Search for the cell housing the specified text and yield its (X, Y) center coordinate. 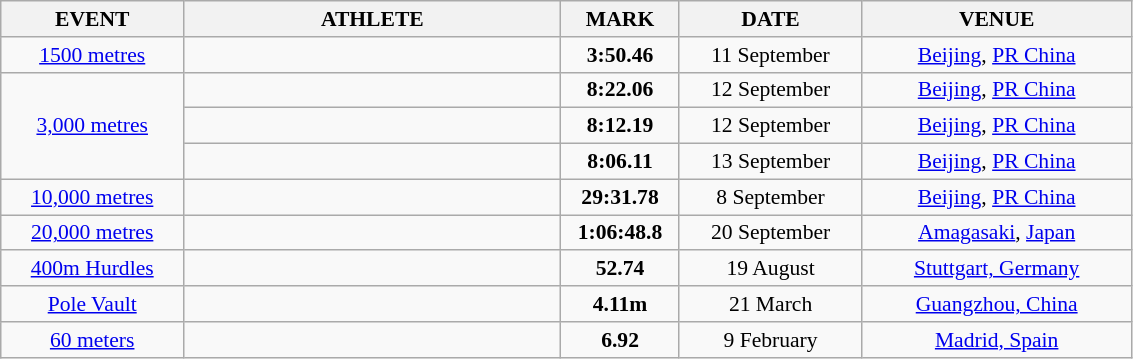
29:31.78 (620, 197)
EVENT (92, 19)
1500 metres (92, 55)
3:50.46 (620, 55)
ATHLETE (372, 19)
11 September (770, 55)
Pole Vault (92, 304)
13 September (770, 162)
Amagasaki, Japan (996, 233)
8:12.19 (620, 126)
52.74 (620, 269)
1:06:48.8 (620, 233)
20,000 metres (92, 233)
Madrid, Spain (996, 340)
8:06.11 (620, 162)
400m Hurdles (92, 269)
10,000 metres (92, 197)
8 September (770, 197)
Stuttgart, Germany (996, 269)
21 March (770, 304)
Guangzhou, China (996, 304)
MARK (620, 19)
8:22.06 (620, 90)
60 meters (92, 340)
19 August (770, 269)
DATE (770, 19)
20 September (770, 233)
9 February (770, 340)
6.92 (620, 340)
3,000 metres (92, 126)
VENUE (996, 19)
4.11m (620, 304)
